Determine the (X, Y) coordinate at the center of the cell enclosing the given text.  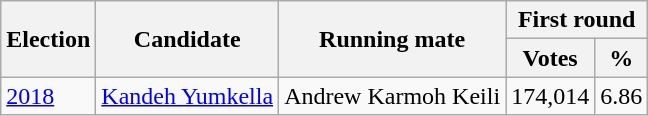
First round (577, 20)
Votes (550, 58)
% (622, 58)
Candidate (188, 39)
6.86 (622, 96)
174,014 (550, 96)
Election (48, 39)
Andrew Karmoh Keili (392, 96)
Running mate (392, 39)
Kandeh Yumkella (188, 96)
2018 (48, 96)
